Identify which cell holds the provided text, then report its [X, Y] central coordinate. 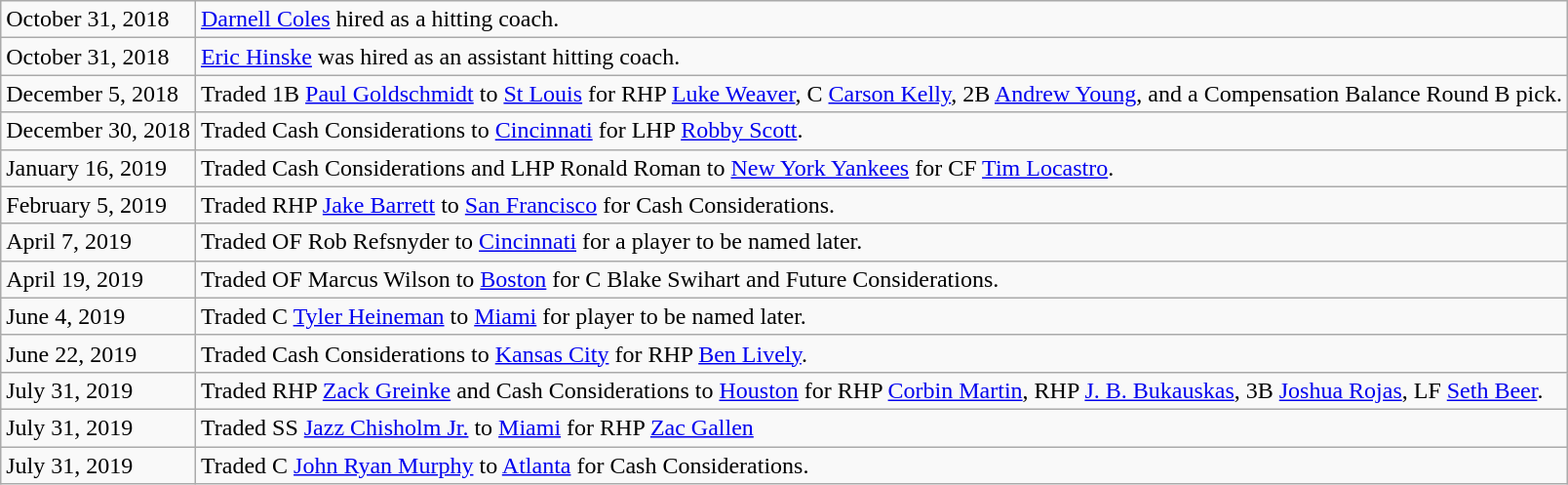
April 7, 2019 [98, 242]
Eric Hinske was hired as an assistant hitting coach. [882, 57]
December 30, 2018 [98, 131]
Traded RHP Jake Barrett to San Francisco for Cash Considerations. [882, 205]
Darnell Coles hired as a hitting coach. [882, 20]
Traded SS Jazz Chisholm Jr. to Miami for RHP Zac Gallen [882, 427]
Traded OF Rob Refsnyder to Cincinnati for a player to be named later. [882, 242]
June 4, 2019 [98, 316]
Traded Cash Considerations to Cincinnati for LHP Robby Scott. [882, 131]
January 16, 2019 [98, 168]
Traded RHP Zack Greinke and Cash Considerations to Houston for RHP Corbin Martin, RHP J. B. Bukauskas, 3B Joshua Rojas, LF Seth Beer. [882, 390]
Traded Cash Considerations to Kansas City for RHP Ben Lively. [882, 353]
April 19, 2019 [98, 279]
Traded Cash Considerations and LHP Ronald Roman to New York Yankees for CF Tim Locastro. [882, 168]
Traded C Tyler Heineman to Miami for player to be named later. [882, 316]
December 5, 2018 [98, 94]
Traded 1B Paul Goldschmidt to St Louis for RHP Luke Weaver, C Carson Kelly, 2B Andrew Young, and a Compensation Balance Round B pick. [882, 94]
June 22, 2019 [98, 353]
Traded C John Ryan Murphy to Atlanta for Cash Considerations. [882, 465]
Traded OF Marcus Wilson to Boston for C Blake Swihart and Future Considerations. [882, 279]
February 5, 2019 [98, 205]
